Find where the given text appears and provide that cell's center as [x, y] coordinate. 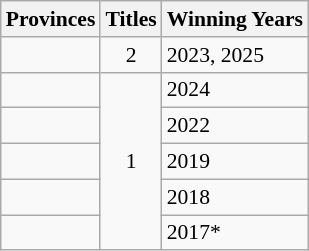
Titles [130, 19]
Provinces [51, 19]
2017* [235, 233]
2023, 2025 [235, 55]
2024 [235, 90]
2 [130, 55]
Winning Years [235, 19]
2018 [235, 197]
2022 [235, 126]
2019 [235, 162]
1 [130, 161]
